For the text-containing cell, return its midpoint in (x, y) coordinate format. 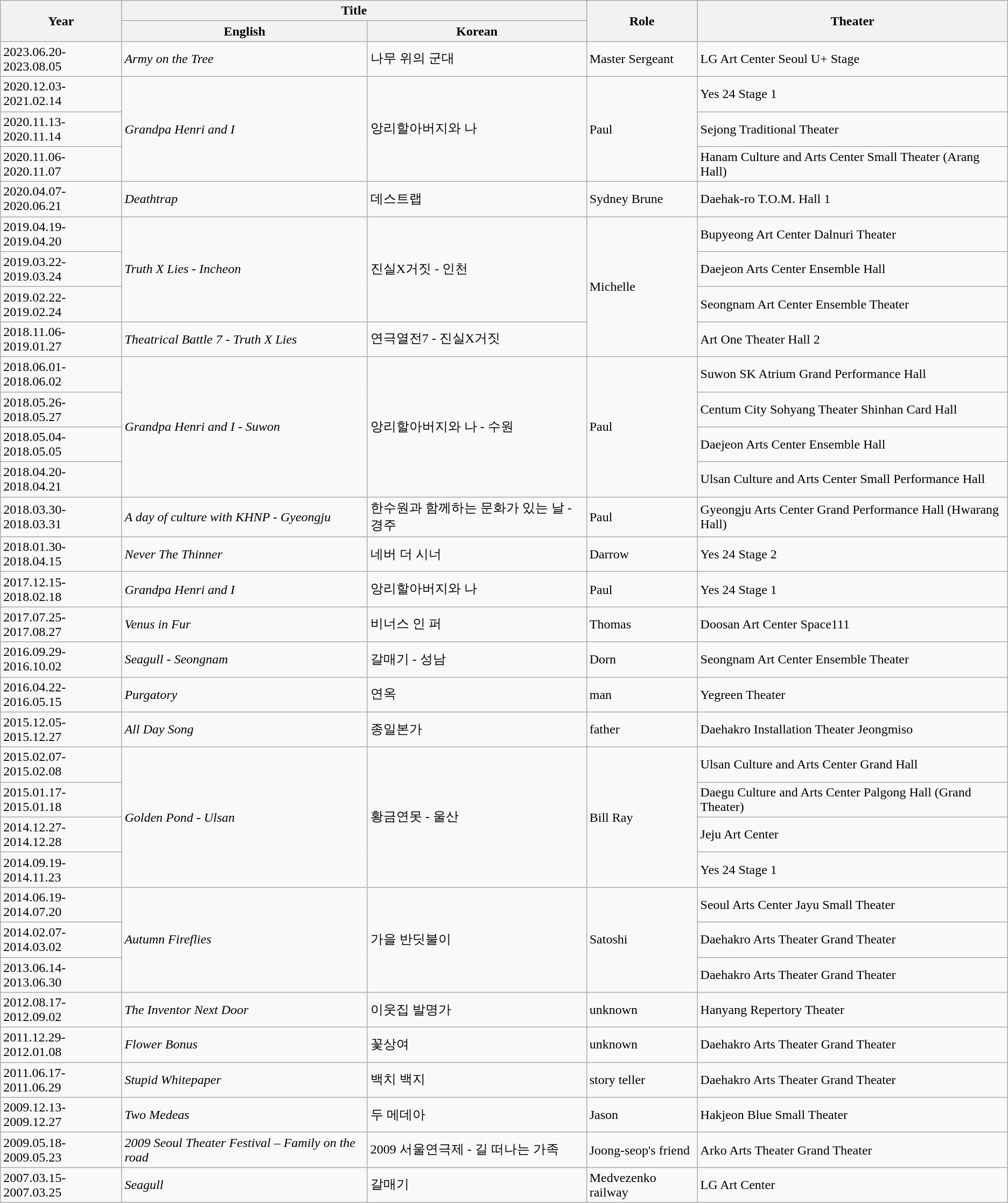
2020.11.13-2020.11.14 (61, 129)
Dorn (642, 659)
Joong-seop's friend (642, 1150)
Seagull - Seongnam (244, 659)
2007.03.15-2007.03.25 (61, 1185)
Theater (852, 21)
Sejong Traditional Theater (852, 129)
2016.04.22-2016.05.15 (61, 695)
2018.11.06-2019.01.27 (61, 339)
2020.04.07-2020.06.21 (61, 199)
네버 더 시너 (477, 555)
Doosan Art Center Space111 (852, 625)
2018.05.04-2018.05.05 (61, 445)
2015.12.05-2015.12.27 (61, 729)
Bupyeong Art Center Dalnuri Theater (852, 234)
2017.12.15-2018.02.18 (61, 589)
Daehak-ro T.O.M. Hall 1 (852, 199)
Suwon SK Atrium Grand Performance Hall (852, 374)
Role (642, 21)
Arko Arts Theater Grand Theater (852, 1150)
2013.06.14-2013.06.30 (61, 975)
두 메데아 (477, 1115)
한수원과 함께하는 문화가 있는 날 - 경주 (477, 517)
Two Medeas (244, 1115)
Korean (477, 31)
2020.12.03-2021.02.14 (61, 94)
2009.12.13-2009.12.27 (61, 1115)
2015.02.07-2015.02.08 (61, 765)
2018.06.01-2018.06.02 (61, 374)
Grandpa Henri and I - Suwon (244, 426)
Jeju Art Center (852, 835)
Deathtrap (244, 199)
황금연못 - 울산 (477, 817)
종일본가 (477, 729)
Never The Thinner (244, 555)
꽃상여 (477, 1045)
2014.09.19-2014.11.23 (61, 869)
Darrow (642, 555)
Daehakro Installation Theater Jeongmiso (852, 729)
Year (61, 21)
2018.01.30-2018.04.15 (61, 555)
갈매기 - 성남 (477, 659)
가을 반딧불이 (477, 939)
이웃집 발명가 (477, 1010)
2011.06.17-2011.06.29 (61, 1080)
Gyeongju Arts Center Grand Performance Hall (Hwarang Hall) (852, 517)
2014.02.07-2014.03.02 (61, 939)
Autumn Fireflies (244, 939)
story teller (642, 1080)
나무 위의 군대 (477, 59)
Seagull (244, 1185)
Truth X Lies - Incheon (244, 269)
2016.09.29-2016.10.02 (61, 659)
Golden Pond - Ulsan (244, 817)
2012.08.17-2012.09.02 (61, 1010)
2018.04.20-2018.04.21 (61, 479)
2019.03.22-2019.03.24 (61, 269)
Title (354, 11)
백치 백지 (477, 1080)
Sydney Brune (642, 199)
Daegu Culture and Arts Center Palgong Hall (Grand Theater) (852, 799)
2009 Seoul Theater Festival – Family on the road (244, 1150)
Venus in Fur (244, 625)
English (244, 31)
2014.06.19-2014.07.20 (61, 905)
Satoshi (642, 939)
Medvezenko railway (642, 1185)
Seoul Arts Center Jayu Small Theater (852, 905)
진실X거짓 - 인천 (477, 269)
LG Art Center (852, 1185)
2019.02.22-2019.02.24 (61, 304)
앙리할아버지와 나 - 수원 (477, 426)
All Day Song (244, 729)
Yegreen Theater (852, 695)
Hanyang Repertory Theater (852, 1010)
Jason (642, 1115)
2018.05.26-2018.05.27 (61, 409)
Stupid Whitepaper (244, 1080)
2011.12.29-2012.01.08 (61, 1045)
갈매기 (477, 1185)
2009.05.18-2009.05.23 (61, 1150)
father (642, 729)
2018.03.30-2018.03.31 (61, 517)
man (642, 695)
연옥 (477, 695)
Army on the Tree (244, 59)
Art One Theater Hall 2 (852, 339)
연극열전7 - 진실X거짓 (477, 339)
2015.01.17-2015.01.18 (61, 799)
2019.04.19-2019.04.20 (61, 234)
Ulsan Culture and Arts Center Small Performance Hall (852, 479)
2023.06.20-2023.08.05 (61, 59)
2014.12.27-2014.12.28 (61, 835)
LG Art Center Seoul U+ Stage (852, 59)
Centum City Sohyang Theater Shinhan Card Hall (852, 409)
The Inventor Next Door (244, 1010)
Bill Ray (642, 817)
Flower Bonus (244, 1045)
2020.11.06-2020.11.07 (61, 164)
Michelle (642, 286)
Theatrical Battle 7 - Truth X Lies (244, 339)
데스트랩 (477, 199)
2009 서울연극제 - 길 떠나는 가족 (477, 1150)
Hakjeon Blue Small Theater (852, 1115)
Ulsan Culture and Arts Center Grand Hall (852, 765)
Yes 24 Stage 2 (852, 555)
Master Sergeant (642, 59)
비너스 인 퍼 (477, 625)
Hanam Culture and Arts Center Small Theater (Arang Hall) (852, 164)
Purgatory (244, 695)
2017.07.25-2017.08.27 (61, 625)
Thomas (642, 625)
A day of culture with KHNP - Gyeongju (244, 517)
